Determine the [x, y] coordinate at the center of the cell enclosing the given text.  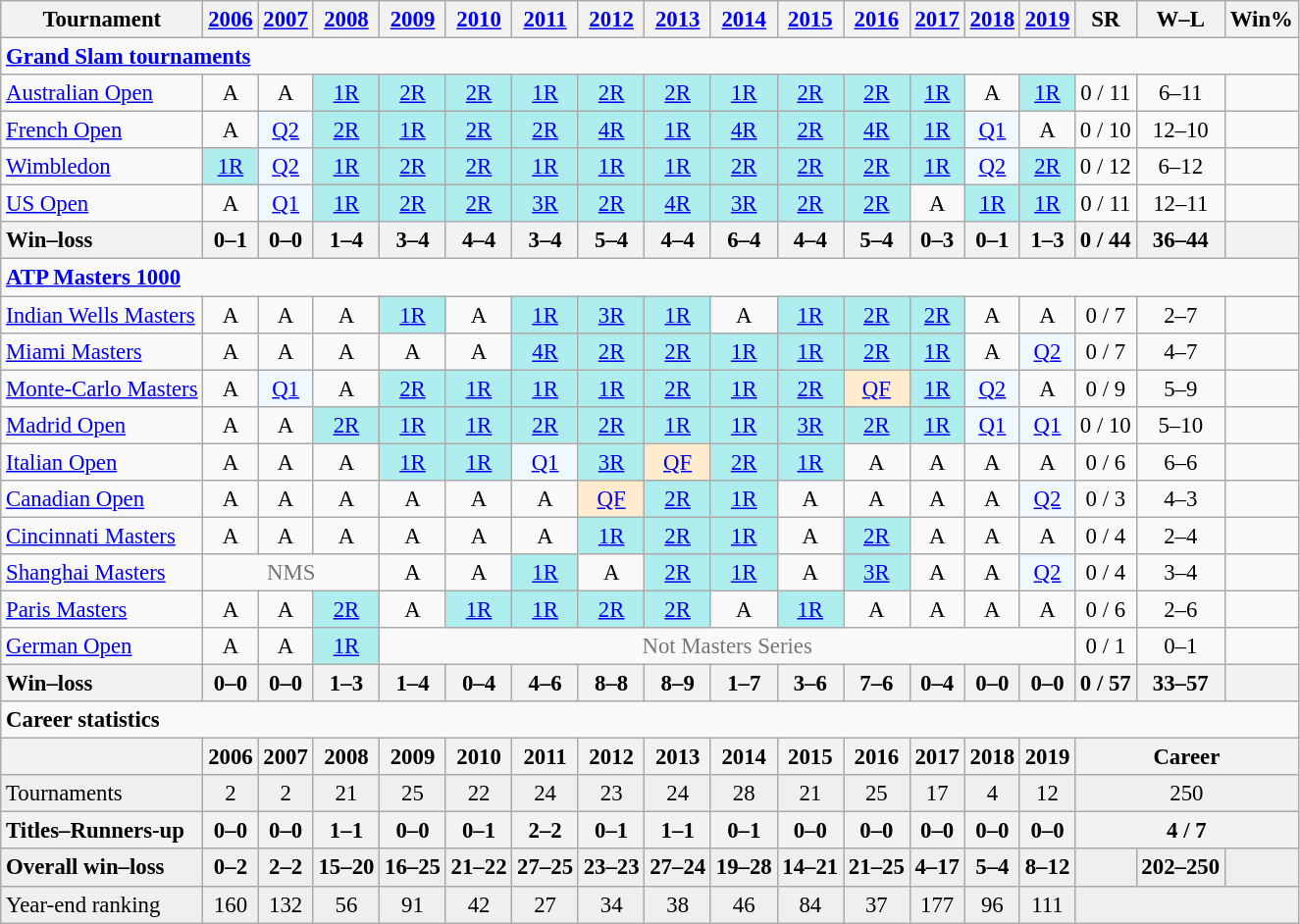
0 / 1 [1107, 646]
37 [877, 904]
0 / 57 [1107, 684]
5–9 [1180, 388]
2–6 [1180, 609]
Wimbledon [102, 167]
27–25 [546, 868]
96 [992, 904]
Not Masters Series [728, 646]
4 [992, 794]
Paris Masters [102, 609]
7–6 [877, 684]
Miami Masters [102, 351]
Monte-Carlo Masters [102, 388]
84 [810, 904]
Tournaments [102, 794]
6–4 [744, 240]
8–12 [1047, 868]
4–7 [1180, 351]
4–6 [546, 684]
Shanghai Masters [102, 573]
Tournament [102, 20]
Indian Wells Masters [102, 315]
4 / 7 [1187, 831]
23 [611, 794]
4–17 [937, 868]
3–6 [810, 684]
14–21 [810, 868]
0–3 [937, 240]
5–10 [1180, 425]
46 [744, 904]
4–3 [1180, 499]
Australian Open [102, 93]
36–44 [1180, 240]
91 [413, 904]
27–24 [678, 868]
Canadian Open [102, 499]
19–28 [744, 868]
Overall win–loss [102, 868]
42 [479, 904]
21–25 [877, 868]
56 [346, 904]
Career statistics [650, 720]
8–9 [678, 684]
12 [1047, 794]
Grand Slam tournaments [650, 57]
Madrid Open [102, 425]
0 / 12 [1107, 167]
0–2 [231, 868]
33–57 [1180, 684]
Win% [1262, 20]
16–25 [413, 868]
US Open [102, 204]
132 [286, 904]
1–7 [744, 684]
0 / 3 [1107, 499]
W–L [1180, 20]
6–11 [1180, 93]
177 [937, 904]
2–4 [1180, 536]
6–6 [1180, 462]
23–23 [611, 868]
34 [611, 904]
German Open [102, 646]
12–10 [1180, 130]
Italian Open [102, 462]
Cincinnati Masters [102, 536]
27 [546, 904]
8–8 [611, 684]
12–11 [1180, 204]
17 [937, 794]
22 [479, 794]
21–22 [479, 868]
0 / 9 [1107, 388]
0 / 44 [1107, 240]
Year-end ranking [102, 904]
38 [678, 904]
202–250 [1180, 868]
15–20 [346, 868]
Career [1187, 757]
2–7 [1180, 315]
Titles–Runners-up [102, 831]
French Open [102, 130]
160 [231, 904]
6–12 [1180, 167]
111 [1047, 904]
SR [1107, 20]
250 [1187, 794]
28 [744, 794]
NMS [291, 573]
ATP Masters 1000 [650, 278]
